Return the [x, y] coordinate for the center point of the cell that contains the specified text.  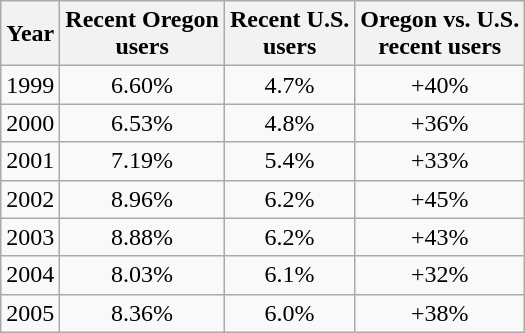
Oregon vs. U.S.recent users [440, 34]
+38% [440, 313]
2002 [30, 199]
Recent U.S.users [289, 34]
6.53% [142, 123]
+45% [440, 199]
8.03% [142, 275]
+32% [440, 275]
+43% [440, 237]
1999 [30, 85]
6.0% [289, 313]
+33% [440, 161]
7.19% [142, 161]
+36% [440, 123]
+40% [440, 85]
2001 [30, 161]
6.60% [142, 85]
4.7% [289, 85]
Recent Oregonusers [142, 34]
8.36% [142, 313]
2000 [30, 123]
4.8% [289, 123]
6.1% [289, 275]
5.4% [289, 161]
Year [30, 34]
8.96% [142, 199]
8.88% [142, 237]
2005 [30, 313]
2004 [30, 275]
2003 [30, 237]
